Search for the cell housing the specified text and yield its (x, y) center coordinate. 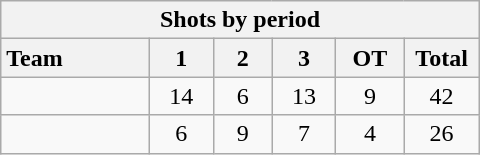
14 (181, 96)
3 (304, 58)
13 (304, 96)
Team (76, 58)
OT (370, 58)
Shots by period (240, 20)
42 (442, 96)
Total (442, 58)
2 (242, 58)
7 (304, 134)
1 (181, 58)
26 (442, 134)
4 (370, 134)
